Detect which cell encompasses the target text, then output its [X, Y] center coordinate. 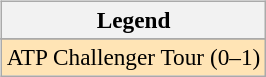
Legend [133, 20]
ATP Challenger Tour (0–1) [133, 57]
